For the text-containing cell, return its midpoint in [X, Y] coordinate format. 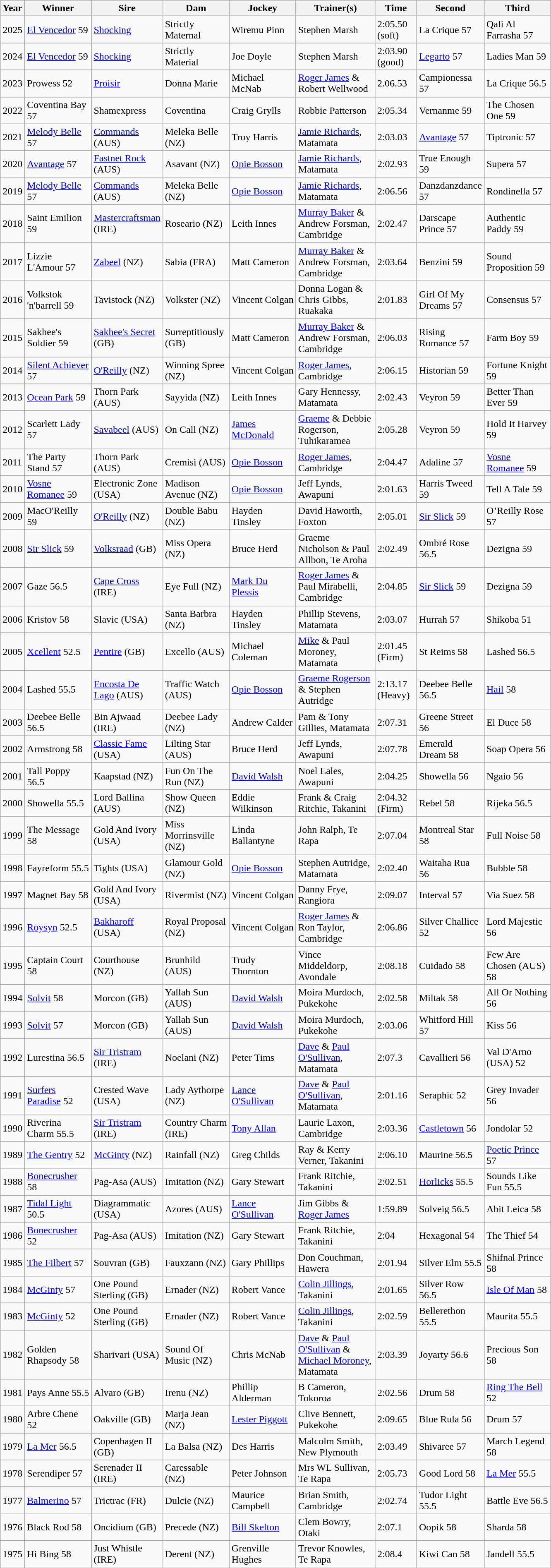
Volkster (NZ) [196, 300]
Rebel 58 [450, 803]
Robbie Patterson [335, 110]
2001 [12, 776]
2:13.17 (Heavy) [395, 690]
The Gentry 52 [58, 1155]
Rising Romance 57 [450, 338]
Miss Morrinsville (NZ) [196, 835]
2:05.73 [395, 1474]
Oakville (GB) [127, 1420]
Scarlett Lady 57 [58, 430]
Golden Rhapsody 58 [58, 1355]
Cuidado 58 [450, 966]
1985 [12, 1263]
The Message 58 [58, 835]
La Mer 56.5 [58, 1446]
2.06.53 [395, 84]
2:03.06 [395, 1025]
Graeme & Debbie Rogerson, Tuhikaramea [335, 430]
MacO'Reilly 59 [58, 516]
Miss Opera (NZ) [196, 549]
1995 [12, 966]
Jandell 55.5 [517, 1554]
Tudor Light 55.5 [450, 1500]
Clem Bowry, Otaki [335, 1527]
Encosta De Lago (AUS) [127, 690]
1993 [12, 1025]
2018 [12, 223]
Troy Harris [262, 137]
2:09.65 [395, 1420]
Adaline 57 [450, 463]
Traffic Watch (AUS) [196, 690]
Royal Proposal (NZ) [196, 928]
Bakharoff (USA) [127, 928]
2024 [12, 56]
Coventina [196, 110]
1988 [12, 1182]
Val D'Arno (USA) 52 [517, 1057]
Sound Proposition 59 [517, 261]
2:02.56 [395, 1393]
2:04.85 [395, 587]
2014 [12, 370]
1992 [12, 1057]
Strictly Maternal [196, 30]
Time [395, 8]
2:08.4 [395, 1554]
2004 [12, 690]
Emerald Dream 58 [450, 749]
Kiss 56 [517, 1025]
2:06.15 [395, 370]
1986 [12, 1235]
Mike & Paul Moroney, Matamata [335, 652]
Sakhee's Soldier 59 [58, 338]
1994 [12, 998]
La Mer 55.5 [517, 1474]
Tavistock (NZ) [127, 300]
Bin Ajwaad (IRE) [127, 722]
2:05.50 (soft) [395, 30]
Sakhee's Secret (GB) [127, 338]
Winner [58, 8]
Black Rod 58 [58, 1527]
Tiptronic 57 [517, 137]
Silent Achiever 57 [58, 370]
March Legend 58 [517, 1446]
2:02.93 [395, 164]
Derent (NZ) [196, 1554]
Sharivari (USA) [127, 1355]
2010 [12, 489]
Lizzie L'Amour 57 [58, 261]
Shifnal Prince 58 [517, 1263]
Lester Piggott [262, 1420]
2:01.65 [395, 1289]
Michael McNab [262, 84]
Whitford Hill 57 [450, 1025]
Fastnet Rock (AUS) [127, 164]
Grenville Hughes [262, 1554]
2:04.47 [395, 463]
Chris McNab [262, 1355]
Roysyn 52.5 [58, 928]
1997 [12, 895]
Blue Rula 56 [450, 1420]
2:05.28 [395, 430]
Pam & Tony Gillies, Matamata [335, 722]
Jim Gibbs & Roger James [335, 1209]
Maurine 56.5 [450, 1155]
Showella 55.5 [58, 803]
Kristov 58 [58, 619]
Oopik 58 [450, 1527]
On Call (NZ) [196, 430]
Hold It Harvey 59 [517, 430]
Laurie Laxon, Cambridge [335, 1128]
Malcolm Smith, New Plymouth [335, 1446]
Lilting Star (AUS) [196, 749]
1975 [12, 1554]
Savabeel (AUS) [127, 430]
Maurita 55.5 [517, 1316]
2:02.49 [395, 549]
Fayreform 55.5 [58, 868]
Trudy Thornton [262, 966]
1980 [12, 1420]
Solvit 57 [58, 1025]
Souvran (GB) [127, 1263]
Second [450, 8]
1981 [12, 1393]
2:05.34 [395, 110]
Rivermist (NZ) [196, 895]
Bellerethon 55.5 [450, 1316]
Ngaio 56 [517, 776]
Mark Du Plessis [262, 587]
Year [12, 8]
Cremisi (AUS) [196, 463]
2025 [12, 30]
Showella 56 [450, 776]
Gary Hennessy, Matamata [335, 397]
Lord Majestic 56 [517, 928]
Cavallieri 56 [450, 1057]
2:01.94 [395, 1263]
Fauxzann (NZ) [196, 1263]
1979 [12, 1446]
Sire [127, 8]
Wiremu Pinn [262, 30]
Lurestina 56.5 [58, 1057]
2013 [12, 397]
Phillip Stevens, Matamata [335, 619]
Montreal Star 58 [450, 835]
Rijeka 56.5 [517, 803]
Bubble 58 [517, 868]
Peter Johnson [262, 1474]
Country Charm (IRE) [196, 1128]
1987 [12, 1209]
O’Reilly Rose 57 [517, 516]
Pays Anne 55.5 [58, 1393]
Fun On The Run (NZ) [196, 776]
Grey Invader 56 [517, 1096]
All Or Nothing 56 [517, 998]
Noelani (NZ) [196, 1057]
Donna Marie [196, 84]
Magnet Bay 58 [58, 895]
Xcellent 52.5 [58, 652]
Caressable (NZ) [196, 1474]
The Thief 54 [517, 1235]
Dulcie (NZ) [196, 1500]
Mastercraftsman (IRE) [127, 223]
2:04 [395, 1235]
Drum 58 [450, 1393]
2:01.63 [395, 489]
1996 [12, 928]
2:02.40 [395, 868]
Historian 59 [450, 370]
1991 [12, 1096]
Supera 57 [517, 164]
Andrew Calder [262, 722]
Bonecrusher 52 [58, 1235]
2:04.32 (Firm) [395, 803]
Ombré Rose 56.5 [450, 549]
2023 [12, 84]
El Duce 58 [517, 722]
Dam [196, 8]
Gary Phillips [262, 1263]
2:07.1 [395, 1527]
2:02.47 [395, 223]
Kiwi Can 58 [450, 1554]
La Crique 56.5 [517, 84]
Lashed 56.5 [517, 652]
Clive Bennett, Pukekohe [335, 1420]
Fortune Knight 59 [517, 370]
Oncidium (GB) [127, 1527]
Linda Ballantyne [262, 835]
Solvit 58 [58, 998]
Serendiper 57 [58, 1474]
Courthouse (NZ) [127, 966]
1983 [12, 1316]
Drum 57 [517, 1420]
Better Than Ever 59 [517, 397]
2:02.58 [395, 998]
Seraphic 52 [450, 1096]
Shamexpress [127, 110]
Bill Skelton [262, 1527]
2017 [12, 261]
Sounds Like Fun 55.5 [517, 1182]
Jockey [262, 8]
Trevor Knowles, Te Rapa [335, 1554]
1999 [12, 835]
2:03.64 [395, 261]
Sharda 58 [517, 1527]
Dave & Paul O'Sullivan & Michael Moroney, Matamata [335, 1355]
McGinty 52 [58, 1316]
McGinty 57 [58, 1289]
Ladies Man 59 [517, 56]
Tights (USA) [127, 868]
James McDonald [262, 430]
John Ralph, Te Rapa [335, 835]
Isle Of Man 58 [517, 1289]
2:01.45 (Firm) [395, 652]
Silver Challice 52 [450, 928]
2:03.07 [395, 619]
1989 [12, 1155]
1984 [12, 1289]
2:06.03 [395, 338]
Tell A Tale 59 [517, 489]
2:03.39 [395, 1355]
Kaapstad (NZ) [127, 776]
Legarto 57 [450, 56]
Tidal Light 50.5 [58, 1209]
Consensus 57 [517, 300]
Captain Court 58 [58, 966]
Winning Spree (NZ) [196, 370]
Eye Full (NZ) [196, 587]
2003 [12, 722]
Lady Aythorpe (NZ) [196, 1096]
Don Couchman, Hawera [335, 1263]
Mrs WL Sullivan, Te Rapa [335, 1474]
Authentic Paddy 59 [517, 223]
2:03.03 [395, 137]
Serenader II (IRE) [127, 1474]
Trictrac (FR) [127, 1500]
Electronic Zone (USA) [127, 489]
1982 [12, 1355]
Des Harris [262, 1446]
Ray & Kerry Verner, Takanini [335, 1155]
1:59.89 [395, 1209]
Few Are Chosen (AUS) 58 [517, 966]
Crested Wave (USA) [127, 1096]
Pentire (GB) [127, 652]
Surreptitiously (GB) [196, 338]
Soap Opera 56 [517, 749]
Vince Middeldorp, Avondale [335, 966]
Surfers Paradise 52 [58, 1096]
Roger James & Ron Taylor, Cambridge [335, 928]
Greene Street 56 [450, 722]
2011 [12, 463]
Shikoba 51 [517, 619]
Marja Jean (NZ) [196, 1420]
Silver Row 56.5 [450, 1289]
Santa Barbra (NZ) [196, 619]
Coventina Bay 57 [58, 110]
Shivaree 57 [450, 1446]
Via Suez 58 [517, 895]
2:07.78 [395, 749]
2:09.07 [395, 895]
Proisir [127, 84]
Graeme Rogerson & Stephen Autridge [335, 690]
2012 [12, 430]
Third [517, 8]
Diagrammatic (USA) [127, 1209]
2:06.86 [395, 928]
Double Babu (NZ) [196, 516]
Darscape Prince 57 [450, 223]
Sayyida (NZ) [196, 397]
Deebee Lady (NZ) [196, 722]
Graeme Nicholson & Paul Allbon, Te Aroha [335, 549]
Bonecrusher 58 [58, 1182]
Glamour Gold (NZ) [196, 868]
2009 [12, 516]
Eddie Wilkinson [262, 803]
Danzdanzdance 57 [450, 191]
The Chosen One 59 [517, 110]
2:01.83 [395, 300]
1978 [12, 1474]
Good Lord 58 [450, 1474]
Joe Doyle [262, 56]
Precede (NZ) [196, 1527]
Tall Poppy 56.5 [58, 776]
Stephen Autridge, Matamata [335, 868]
1976 [12, 1527]
Hi Bing 58 [58, 1554]
Alvaro (GB) [127, 1393]
Abit Leica 58 [517, 1209]
Irenu (NZ) [196, 1393]
The Party Stand 57 [58, 463]
Lashed 55.5 [58, 690]
Noel Eales, Awapuni [335, 776]
Roger James & Paul Mirabelli, Cambridge [335, 587]
Rainfall (NZ) [196, 1155]
2019 [12, 191]
Craig Grylls [262, 110]
2015 [12, 338]
Greg Childs [262, 1155]
Slavic (USA) [127, 619]
Excello (AUS) [196, 652]
Strictly Material [196, 56]
Gaze 56.5 [58, 587]
Hurrah 57 [450, 619]
Just Whistle (IRE) [127, 1554]
2:05.01 [395, 516]
McGinty (NZ) [127, 1155]
Prowess 52 [58, 84]
2006 [12, 619]
Donna Logan & Chris Gibbs, Ruakaka [335, 300]
Ocean Park 59 [58, 397]
Harris Tweed 59 [450, 489]
Lord Ballina (AUS) [127, 803]
Full Noise 58 [517, 835]
Madison Avenue (NZ) [196, 489]
Azores (AUS) [196, 1209]
Solveig 56.5 [450, 1209]
St Reims 58 [450, 652]
1998 [12, 868]
2:03.36 [395, 1128]
La Crique 57 [450, 30]
True Enough 59 [450, 164]
Maurice Campbell [262, 1500]
Campionessa 57 [450, 84]
Horlicks 55.5 [450, 1182]
2:02.74 [395, 1500]
Miltak 58 [450, 998]
Jondolar 52 [517, 1128]
Volkstok 'n'barrell 59 [58, 300]
2005 [12, 652]
Armstrong 58 [58, 749]
2:02.43 [395, 397]
Farm Boy 59 [517, 338]
Roseario (NZ) [196, 223]
2007 [12, 587]
Hail 58 [517, 690]
Michael Coleman [262, 652]
2:03.49 [395, 1446]
2:06.10 [395, 1155]
Qali Al Farrasha 57 [517, 30]
2:04.25 [395, 776]
Sabia (FRA) [196, 261]
2:07.3 [395, 1057]
2:02.59 [395, 1316]
Waitaha Rua 56 [450, 868]
Interval 57 [450, 895]
1977 [12, 1500]
2:01.16 [395, 1096]
Brunhild (AUS) [196, 966]
Rondinella 57 [517, 191]
Sound Of Music (NZ) [196, 1355]
Battle Eve 56.5 [517, 1500]
Castletown 56 [450, 1128]
Benzini 59 [450, 261]
2016 [12, 300]
2:03.90 (good) [395, 56]
Riverina Charm 55.5 [58, 1128]
Poetic Prince 57 [517, 1155]
Vernanme 59 [450, 110]
2008 [12, 549]
Hexagonal 54 [450, 1235]
2022 [12, 110]
Brian Smith, Cambridge [335, 1500]
Ring The Bell 52 [517, 1393]
Classic Fame (USA) [127, 749]
Volksraad (GB) [127, 549]
The Filbert 57 [58, 1263]
Joyarty 56.6 [450, 1355]
2020 [12, 164]
Silver Elm 55.5 [450, 1263]
David Haworth, Foxton [335, 516]
2021 [12, 137]
Trainer(s) [335, 8]
2:07.31 [395, 722]
Roger James & Robert Wellwood [335, 84]
Frank & Craig Ritchie, Takanini [335, 803]
Balmerino 57 [58, 1500]
Phillip Alderman [262, 1393]
Cape Cross (IRE) [127, 587]
Copenhagen II (GB) [127, 1446]
La Balsa (NZ) [196, 1446]
2:07.04 [395, 835]
Saint Emilion 59 [58, 223]
Peter Tims [262, 1057]
Asavant (NZ) [196, 164]
Danny Frye, Rangiora [335, 895]
2000 [12, 803]
Tony Allan [262, 1128]
2002 [12, 749]
1990 [12, 1128]
2:08.18 [395, 966]
Show Queen (NZ) [196, 803]
2:06.56 [395, 191]
Precious Son 58 [517, 1355]
B Cameron, Tokoroa [335, 1393]
Arbre Chene 52 [58, 1420]
Zabeel (NZ) [127, 261]
Girl Of My Dreams 57 [450, 300]
2:02.51 [395, 1182]
